Return (x, y) of the center of cell containing provided text 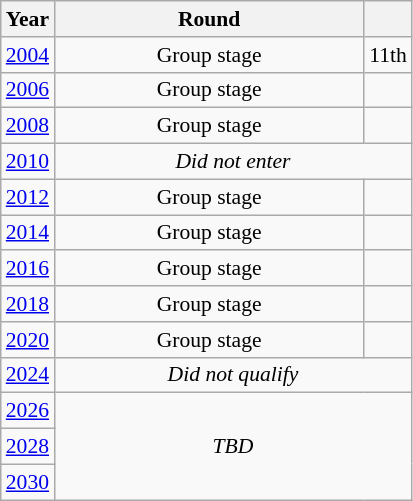
Did not enter (233, 162)
2018 (28, 304)
2024 (28, 375)
2020 (28, 340)
2014 (28, 233)
Year (28, 19)
2030 (28, 482)
TBD (233, 446)
2010 (28, 162)
2012 (28, 197)
2004 (28, 55)
2006 (28, 90)
11th (388, 55)
2008 (28, 126)
Round (209, 19)
Did not qualify (233, 375)
2028 (28, 447)
2016 (28, 269)
2026 (28, 411)
